Detect which cell encompasses the target text, then output its (x, y) center coordinate. 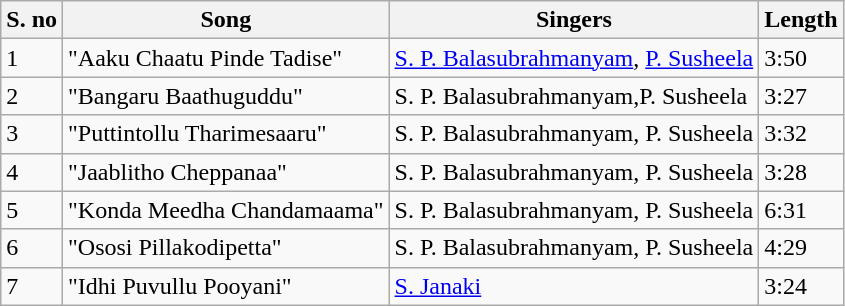
3:28 (801, 172)
S. P. Balasubrahmanyam,P. Susheela (574, 96)
6 (32, 248)
4 (32, 172)
2 (32, 96)
Length (801, 20)
3 (32, 134)
"Aaku Chaatu Pinde Tadise" (226, 58)
3:27 (801, 96)
5 (32, 210)
"Idhi Puvullu Pooyani" (226, 286)
"Konda Meedha Chandamaama" (226, 210)
Singers (574, 20)
"Bangaru Baathuguddu" (226, 96)
7 (32, 286)
S. Janaki (574, 286)
4:29 (801, 248)
"Jaablitho Cheppanaa" (226, 172)
6:31 (801, 210)
S. no (32, 20)
1 (32, 58)
3:50 (801, 58)
3:32 (801, 134)
"Puttintollu Tharimesaaru" (226, 134)
"Ososi Pillakodipetta" (226, 248)
Song (226, 20)
3:24 (801, 286)
